Search for the cell housing the specified text and yield its (x, y) center coordinate. 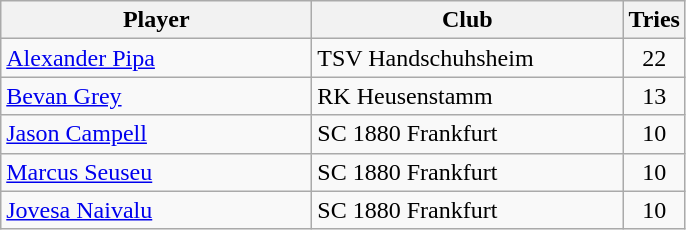
Jason Campell (156, 134)
Marcus Seuseu (156, 172)
Club (468, 20)
RK Heusenstamm (468, 96)
Bevan Grey (156, 96)
TSV Handschuhsheim (468, 58)
13 (654, 96)
Jovesa Naivalu (156, 210)
Alexander Pipa (156, 58)
22 (654, 58)
Tries (654, 20)
Player (156, 20)
